Extract the [x, y] coordinate from the center of the cell holding the provided text.  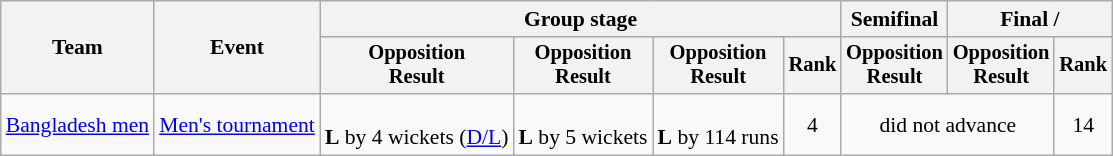
Semifinal [894, 19]
did not advance [948, 124]
Final / [1030, 19]
L by 5 wickets [582, 124]
Team [78, 48]
L by 114 runs [718, 124]
4 [813, 124]
Bangladesh men [78, 124]
14 [1083, 124]
Group stage [580, 19]
Event [237, 48]
Men's tournament [237, 124]
L by 4 wickets (D/L) [417, 124]
